Capture the cell that displays the provided text and extract its [x, y] central coordinate. 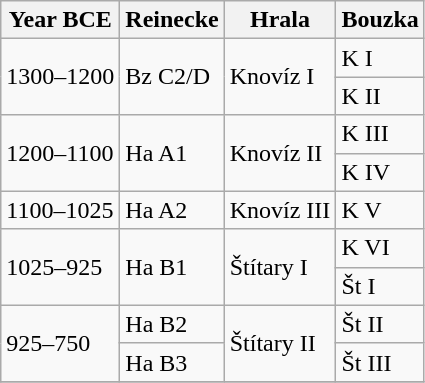
K I [380, 58]
Ha B1 [172, 267]
Št III [380, 362]
Ha B3 [172, 362]
Hrala [280, 20]
Year BCE [60, 20]
Knovíz III [280, 210]
Štítary I [280, 267]
K II [380, 96]
Bouzka [380, 20]
Ha A2 [172, 210]
1300–1200 [60, 77]
925–750 [60, 343]
Reinecke [172, 20]
Knovíz I [280, 77]
K IV [380, 172]
Knovíz II [280, 153]
1100–1025 [60, 210]
Ha B2 [172, 324]
K V [380, 210]
Štítary II [280, 343]
1200–1100 [60, 153]
Št I [380, 286]
K III [380, 134]
1025–925 [60, 267]
Ha A1 [172, 153]
K VI [380, 248]
Bz C2/D [172, 77]
Št II [380, 324]
